Search for the cell housing the specified text and yield its [x, y] center coordinate. 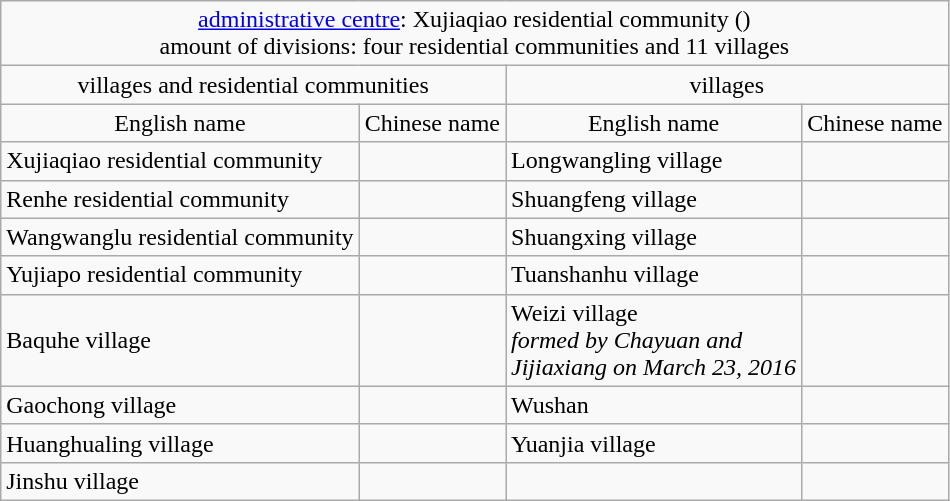
Weizi villageformed by Chayuan and Jijiaxiang on March 23, 2016 [654, 340]
Xujiaqiao residential community [180, 161]
Tuanshanhu village [654, 275]
Yuanjia village [654, 443]
Yujiapo residential community [180, 275]
administrative centre: Xujiaqiao residential community ()amount of divisions: four residential communities and 11 villages [474, 34]
villages [727, 85]
villages and residential communities [254, 85]
Shuangxing village [654, 237]
Renhe residential community [180, 199]
Gaochong village [180, 405]
Longwangling village [654, 161]
Jinshu village [180, 481]
Baquhe village [180, 340]
Wushan [654, 405]
Shuangfeng village [654, 199]
Huanghualing village [180, 443]
Wangwanglu residential community [180, 237]
